For the text-containing cell, return its midpoint in [x, y] coordinate format. 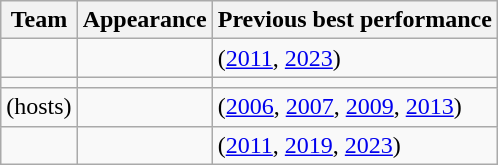
(2011, 2019, 2023) [354, 145]
Appearance [144, 20]
Previous best performance [354, 20]
(2011, 2023) [354, 58]
(2006, 2007, 2009, 2013) [354, 107]
Team [39, 20]
(hosts) [39, 107]
